For the text-containing cell, return its midpoint in [x, y] coordinate format. 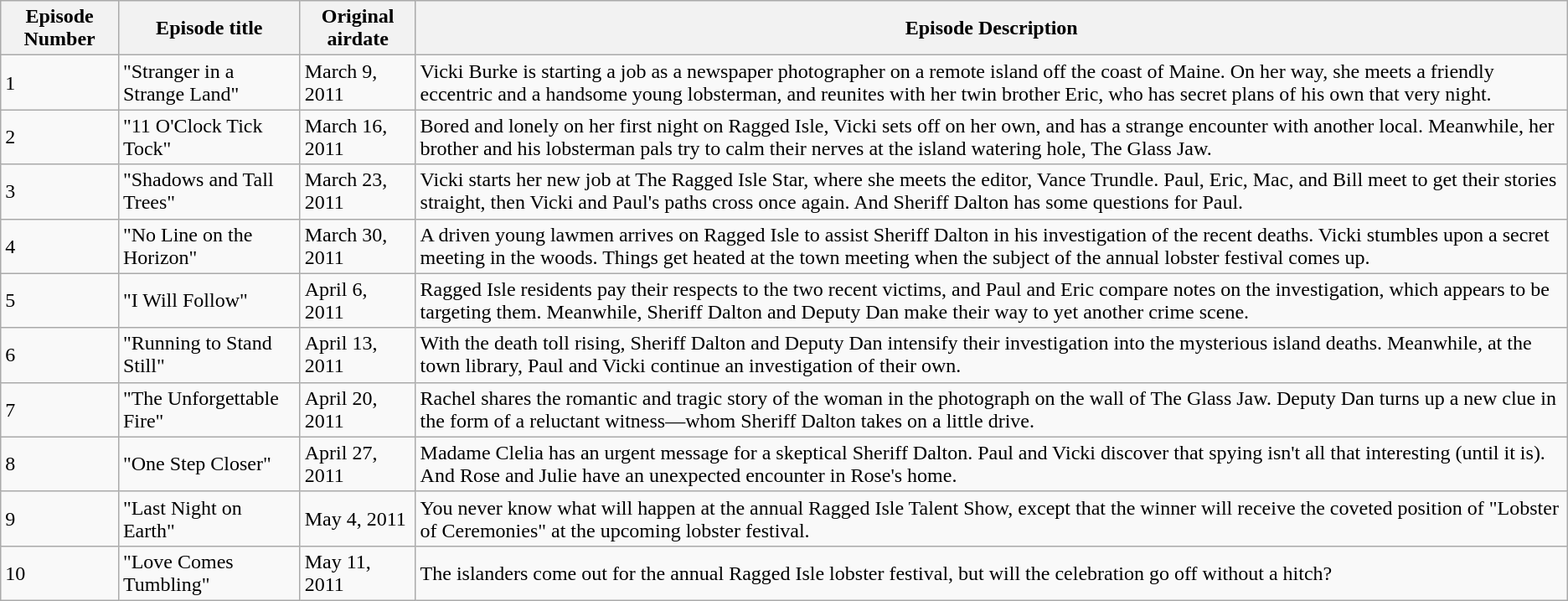
"The Unforgettable Fire" [209, 409]
"Running to Stand Still" [209, 355]
March 16, 2011 [358, 137]
"No Line on the Horizon" [209, 246]
March 9, 2011 [358, 82]
Episode title [209, 28]
"11 O'Clock Tick Tock" [209, 137]
"Love Comes Tumbling" [209, 573]
"Shadows and Tall Trees" [209, 191]
"Stranger in a Strange Land" [209, 82]
10 [60, 573]
March 30, 2011 [358, 246]
"I Will Follow" [209, 300]
May 11, 2011 [358, 573]
Original airdate [358, 28]
April 27, 2011 [358, 464]
The islanders come out for the annual Ragged Isle lobster festival, but will the celebration go off without a hitch? [992, 573]
"One Step Closer" [209, 464]
April 13, 2011 [358, 355]
April 20, 2011 [358, 409]
4 [60, 246]
5 [60, 300]
9 [60, 518]
Episode Number [60, 28]
7 [60, 409]
March 23, 2011 [358, 191]
Episode Description [992, 28]
April 6, 2011 [358, 300]
"Last Night on Earth" [209, 518]
6 [60, 355]
2 [60, 137]
8 [60, 464]
May 4, 2011 [358, 518]
1 [60, 82]
3 [60, 191]
